Return the [x, y] coordinate for the center point of the cell that contains the specified text.  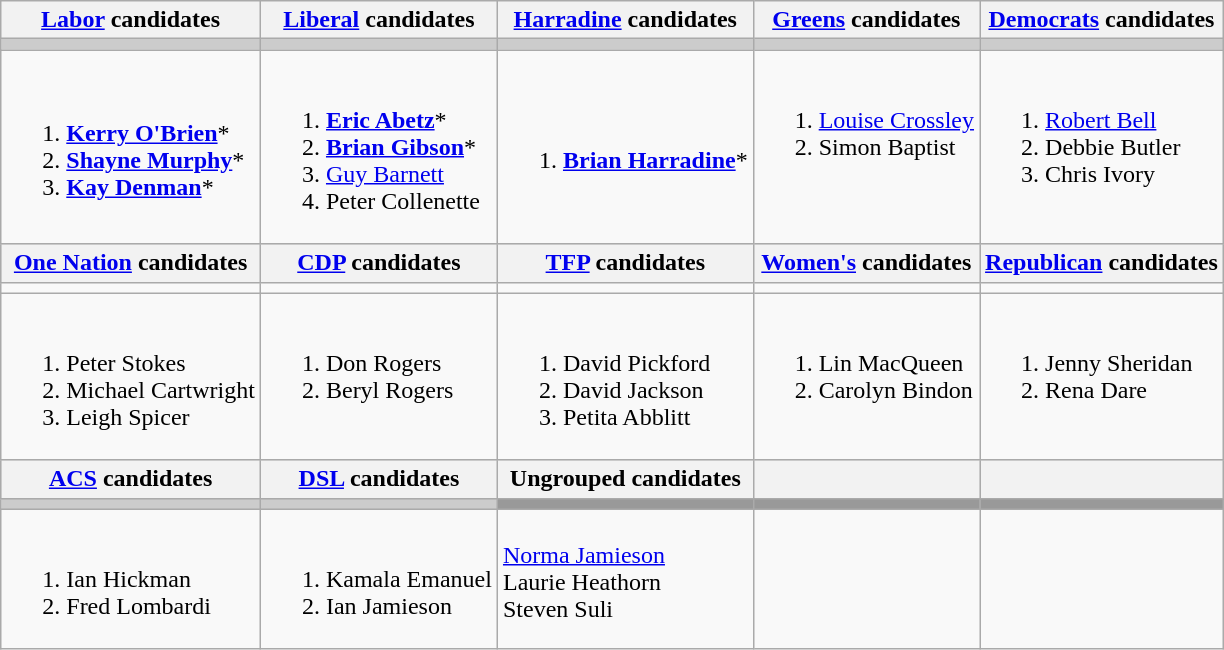
Labor candidates [131, 20]
Lin MacQueenCarolyn Bindon [866, 376]
TFP candidates [625, 263]
Greens candidates [866, 20]
Women's candidates [866, 263]
Ungrouped candidates [625, 479]
DSL candidates [378, 479]
Harradine candidates [625, 20]
ACS candidates [131, 479]
Eric Abetz*Brian Gibson*Guy BarnettPeter Collenette [378, 147]
Jenny SheridanRena Dare [1102, 376]
Kerry O'Brien*Shayne Murphy*Kay Denman* [131, 147]
Peter StokesMichael CartwrightLeigh Spicer [131, 376]
Norma Jamieson Laurie Heathorn Steven Suli [625, 579]
One Nation candidates [131, 263]
Liberal candidates [378, 20]
Democrats candidates [1102, 20]
Ian HickmanFred Lombardi [131, 579]
Republican candidates [1102, 263]
Kamala EmanuelIan Jamieson [378, 579]
CDP candidates [378, 263]
Don RogersBeryl Rogers [378, 376]
Robert BellDebbie ButlerChris Ivory [1102, 147]
Louise CrossleySimon Baptist [866, 147]
David PickfordDavid JacksonPetita Abblitt [625, 376]
Brian Harradine* [625, 147]
